Scan for the cell matching the given text and deliver its [x, y] coordinate at center. 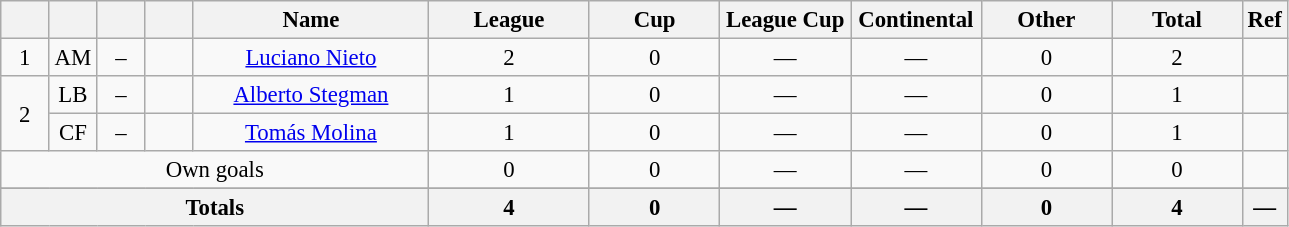
LB [73, 95]
AM [73, 58]
Tomás Molina [311, 133]
CF [73, 133]
Own goals [215, 170]
Continental [916, 20]
Other [1046, 20]
Alberto Stegman [311, 95]
League Cup [786, 20]
Ref [1264, 20]
League [510, 20]
Totals [215, 208]
Name [311, 20]
Total [1178, 20]
Luciano Nieto [311, 58]
Cup [654, 20]
